Search for the cell housing the specified text and yield its (x, y) center coordinate. 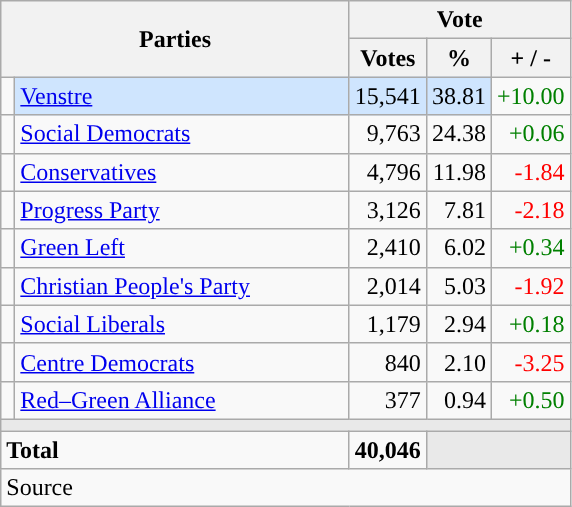
11.98 (458, 172)
-3.25 (530, 362)
0.94 (458, 400)
840 (388, 362)
7.81 (458, 210)
Progress Party (182, 210)
38.81 (458, 96)
2.94 (458, 324)
9,763 (388, 134)
+0.06 (530, 134)
+ / - (530, 58)
Red–Green Alliance (182, 400)
-1.92 (530, 286)
6.02 (458, 248)
+0.18 (530, 324)
Votes (388, 58)
Source (286, 488)
Christian People's Party (182, 286)
377 (388, 400)
1,179 (388, 324)
15,541 (388, 96)
+0.50 (530, 400)
24.38 (458, 134)
Centre Democrats (182, 362)
+10.00 (530, 96)
Parties (176, 39)
Venstre (182, 96)
-1.84 (530, 172)
Vote (460, 20)
Green Left (182, 248)
+0.34 (530, 248)
Social Democrats (182, 134)
2.10 (458, 362)
% (458, 58)
2,410 (388, 248)
3,126 (388, 210)
Conservatives (182, 172)
-2.18 (530, 210)
40,046 (388, 449)
Social Liberals (182, 324)
5.03 (458, 286)
Total (176, 449)
4,796 (388, 172)
2,014 (388, 286)
